Find where the given text appears and provide that cell's center as (x, y) coordinate. 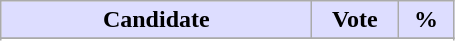
Vote (355, 20)
% (426, 20)
Candidate (156, 20)
